Capture the cell that displays the provided text and extract its (x, y) central coordinate. 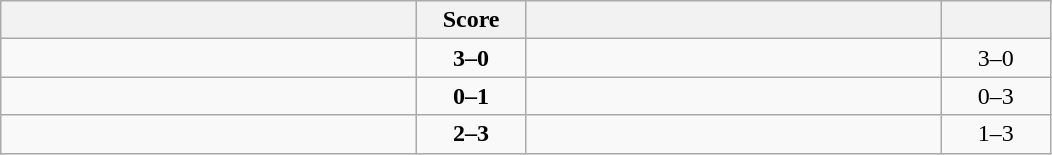
0–3 (996, 96)
Score (472, 20)
0–1 (472, 96)
2–3 (472, 134)
1–3 (996, 134)
